Return the [X, Y] coordinate for the center point of the cell that contains the specified text.  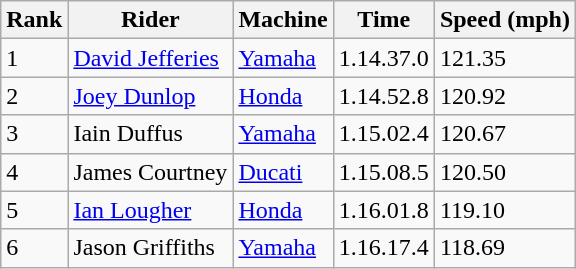
2 [34, 96]
121.35 [504, 58]
119.10 [504, 210]
5 [34, 210]
120.67 [504, 134]
Rank [34, 20]
Ian Lougher [150, 210]
Iain Duffus [150, 134]
Speed (mph) [504, 20]
Time [384, 20]
118.69 [504, 248]
120.50 [504, 172]
Joey Dunlop [150, 96]
1 [34, 58]
4 [34, 172]
Machine [283, 20]
1.14.37.0 [384, 58]
120.92 [504, 96]
1.16.01.8 [384, 210]
Jason Griffiths [150, 248]
6 [34, 248]
1.16.17.4 [384, 248]
David Jefferies [150, 58]
James Courtney [150, 172]
Rider [150, 20]
3 [34, 134]
Ducati [283, 172]
1.15.08.5 [384, 172]
1.14.52.8 [384, 96]
1.15.02.4 [384, 134]
